Pinpoint the cell where the given text exists, returning its [X, Y] midpoint coordinate. 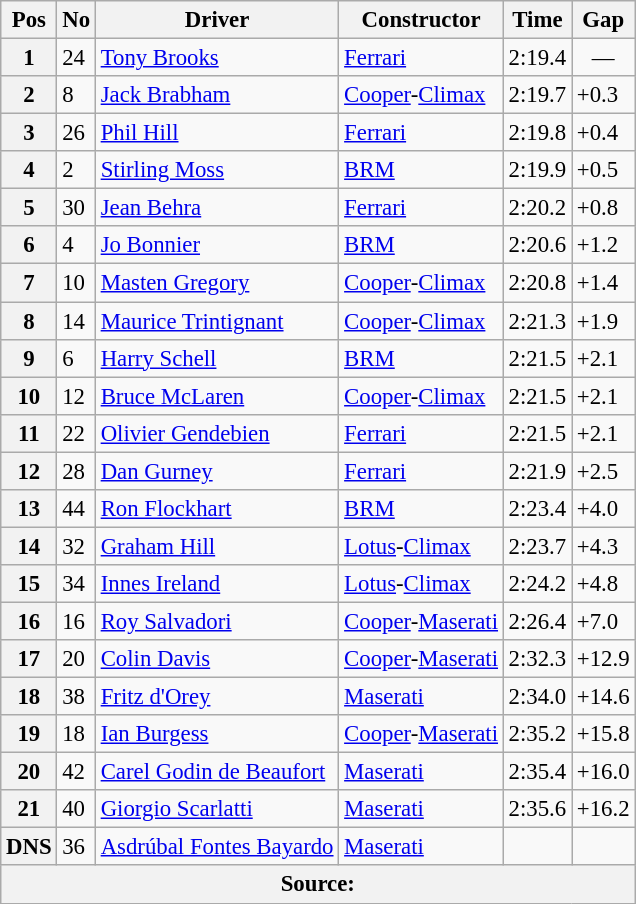
Phil Hill [216, 133]
24 [76, 58]
40 [76, 809]
DNS [29, 847]
+4.3 [604, 546]
+0.3 [604, 95]
1 [29, 58]
+0.4 [604, 133]
2:19.7 [537, 95]
+1.2 [604, 245]
+0.5 [604, 170]
2:19.9 [537, 170]
+12.9 [604, 659]
Dan Gurney [216, 471]
Masten Gregory [216, 283]
32 [76, 546]
36 [76, 847]
2:26.4 [537, 621]
19 [29, 734]
22 [76, 433]
Stirling Moss [216, 170]
+7.0 [604, 621]
Maurice Trintignant [216, 321]
+4.0 [604, 509]
38 [76, 697]
2:20.6 [537, 245]
3 [29, 133]
+4.8 [604, 584]
+1.9 [604, 321]
11 [29, 433]
Gap [604, 20]
7 [29, 283]
21 [29, 809]
2:19.8 [537, 133]
Olivier Gendebien [216, 433]
Asdrúbal Fontes Bayardo [216, 847]
Bruce McLaren [216, 396]
34 [76, 584]
2:23.4 [537, 509]
2:19.4 [537, 58]
Roy Salvadori [216, 621]
2:20.2 [537, 208]
Time [537, 20]
2:23.7 [537, 546]
Constructor [422, 20]
2:20.8 [537, 283]
Ron Flockhart [216, 509]
42 [76, 772]
+1.4 [604, 283]
Jack Brabham [216, 95]
+16.0 [604, 772]
9 [29, 358]
Graham Hill [216, 546]
No [76, 20]
2:24.2 [537, 584]
+15.8 [604, 734]
+0.8 [604, 208]
Carel Godin de Beaufort [216, 772]
Harry Schell [216, 358]
Innes Ireland [216, 584]
17 [29, 659]
2:21.3 [537, 321]
Ian Burgess [216, 734]
+14.6 [604, 697]
2:35.2 [537, 734]
— [604, 58]
Driver [216, 20]
Colin Davis [216, 659]
13 [29, 509]
30 [76, 208]
5 [29, 208]
+2.5 [604, 471]
2:21.9 [537, 471]
2:32.3 [537, 659]
2:35.4 [537, 772]
Giorgio Scarlatti [216, 809]
Tony Brooks [216, 58]
Pos [29, 20]
2:35.6 [537, 809]
Fritz d'Orey [216, 697]
2:34.0 [537, 697]
Jo Bonnier [216, 245]
Jean Behra [216, 208]
Source: [318, 885]
15 [29, 584]
44 [76, 509]
28 [76, 471]
+16.2 [604, 809]
26 [76, 133]
